From the cell containing the given text, extract its center point as (X, Y) coordinate. 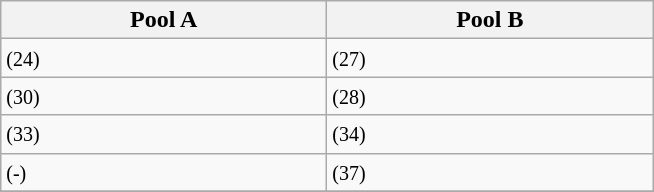
(30) (164, 96)
(33) (164, 134)
(34) (490, 134)
(28) (490, 96)
Pool B (490, 20)
(-) (164, 172)
(37) (490, 172)
(27) (490, 58)
Pool A (164, 20)
(24) (164, 58)
